Detect which cell encompasses the target text, then output its (x, y) center coordinate. 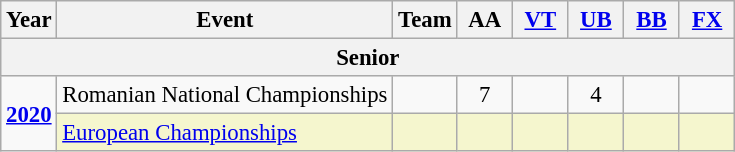
7 (485, 95)
Senior (368, 58)
2020 (29, 114)
Event (225, 20)
UB (596, 20)
European Championships (225, 133)
AA (485, 20)
Romanian National Championships (225, 95)
VT (541, 20)
FX (707, 20)
BB (652, 20)
4 (596, 95)
Year (29, 20)
Team (425, 20)
